Detect which cell encompasses the target text, then output its (X, Y) center coordinate. 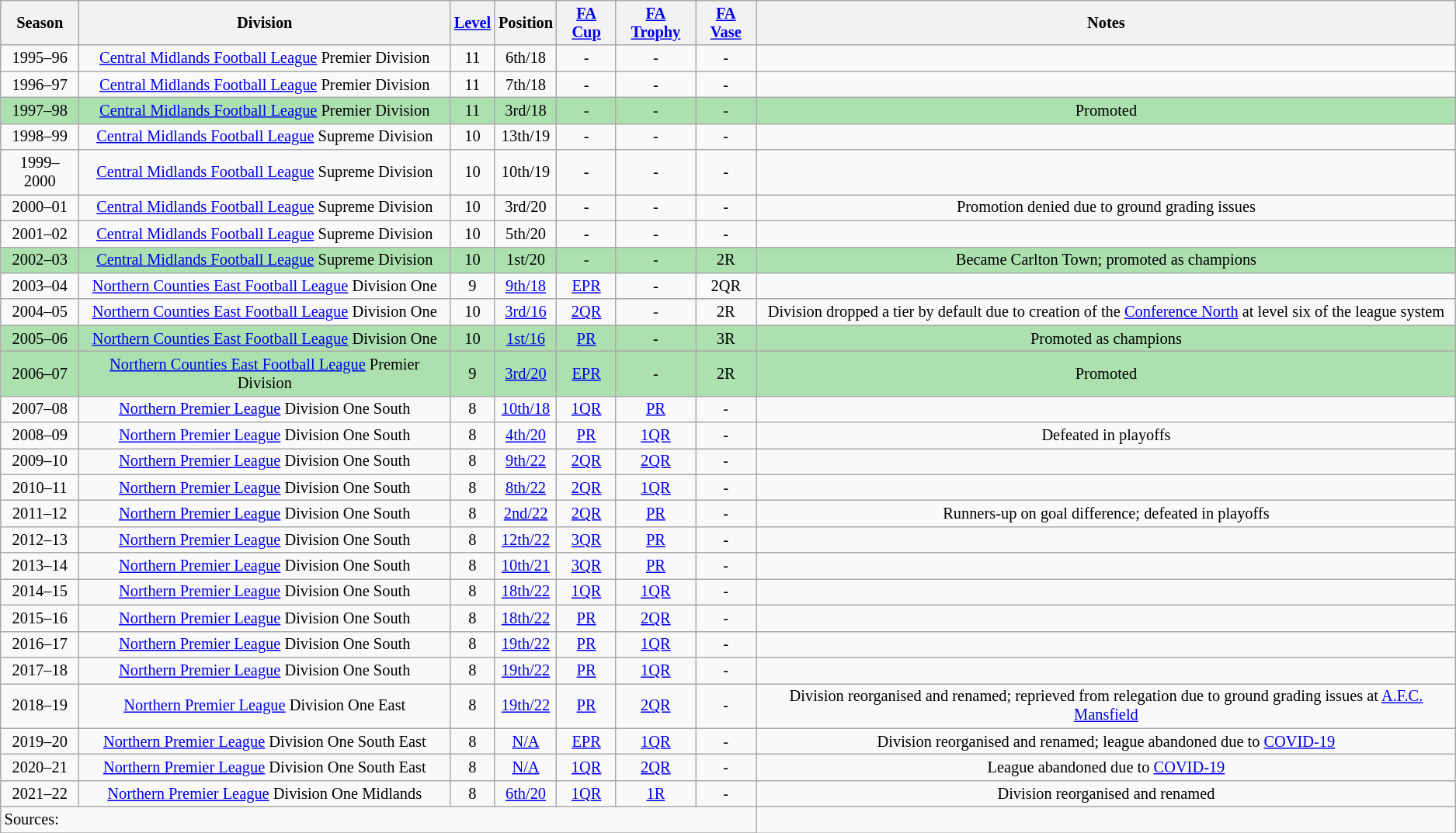
6th/20 (526, 793)
1998–99 (40, 137)
13th/19 (526, 137)
12th/22 (526, 540)
2020–21 (40, 767)
Division reorganised and renamed (1106, 793)
Promotion denied due to ground grading issues (1106, 207)
3rd/18 (526, 110)
Northern Counties East Football League Premier Division (265, 373)
9th/18 (526, 286)
3R (726, 338)
Division (265, 23)
6th/18 (526, 58)
Division reorganised and renamed; reprieved from relegation due to ground grading issues at A.F.C. Mansfield (1106, 706)
2019–20 (40, 741)
Division reorganised and renamed; league abandoned due to COVID-19 (1106, 741)
FA Vase (726, 23)
1st/20 (526, 260)
7th/18 (526, 85)
2005–06 (40, 338)
9th/22 (526, 461)
2008–09 (40, 436)
2009–10 (40, 461)
2002–03 (40, 260)
2021–22 (40, 793)
Northern Premier League Division One Midlands (265, 793)
10th/21 (526, 566)
1R (655, 793)
2003–04 (40, 286)
Defeated in playoffs (1106, 436)
Promoted as champions (1106, 338)
2015–16 (40, 618)
FA Trophy (655, 23)
Northern Premier League Division One East (265, 706)
1999–2000 (40, 172)
2012–13 (40, 540)
2nd/22 (526, 513)
1995–96 (40, 58)
Runners-up on goal difference; defeated in playoffs (1106, 513)
1997–98 (40, 110)
10th/19 (526, 172)
FA Cup (586, 23)
Sources: (379, 820)
2013–14 (40, 566)
1996–97 (40, 85)
2014–15 (40, 592)
1st/16 (526, 338)
2001–02 (40, 234)
8th/22 (526, 488)
2004–05 (40, 312)
2016–17 (40, 644)
4th/20 (526, 436)
2017–18 (40, 670)
2000–01 (40, 207)
Level (472, 23)
Division dropped a tier by default due to creation of the Conference North at level six of the league system (1106, 312)
League abandoned due to COVID-19 (1106, 767)
Notes (1106, 23)
2018–19 (40, 706)
2011–12 (40, 513)
2006–07 (40, 373)
5th/20 (526, 234)
2007–08 (40, 409)
3rd/16 (526, 312)
Position (526, 23)
10th/18 (526, 409)
2010–11 (40, 488)
Became Carlton Town; promoted as champions (1106, 260)
Season (40, 23)
